From the cell containing the given text, extract its center point as [x, y] coordinate. 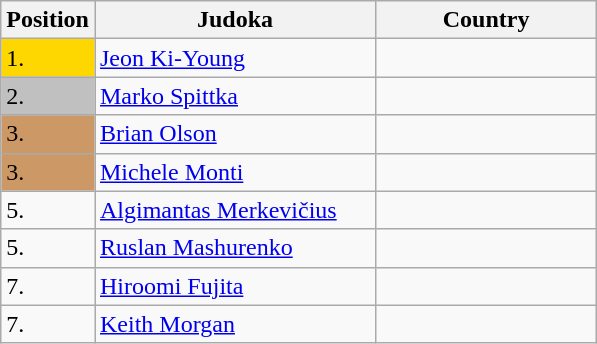
Brian Olson [234, 134]
Judoka [234, 20]
Jeon Ki-Young [234, 58]
Ruslan Mashurenko [234, 248]
Keith Morgan [234, 324]
Marko Spittka [234, 96]
1. [48, 58]
Algimantas Merkevičius [234, 210]
Position [48, 20]
Country [486, 20]
2. [48, 96]
Michele Monti [234, 172]
Hiroomi Fujita [234, 286]
